From the cell containing the given text, extract its center point as (x, y) coordinate. 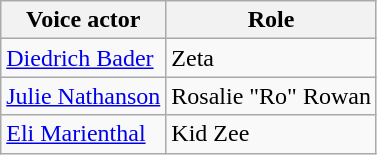
Rosalie "Ro" Rowan (272, 96)
Zeta (272, 58)
Julie Nathanson (84, 96)
Eli Marienthal (84, 134)
Kid Zee (272, 134)
Voice actor (84, 20)
Role (272, 20)
Diedrich Bader (84, 58)
